Determine the (x, y) coordinate at the center of the cell enclosing the given text.  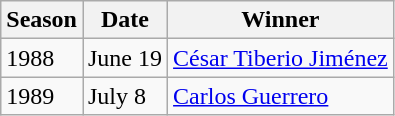
June 19 (124, 58)
César Tiberio Jiménez (281, 58)
Winner (281, 20)
1988 (42, 58)
Carlos Guerrero (281, 96)
Season (42, 20)
July 8 (124, 96)
1989 (42, 96)
Date (124, 20)
